Return (X, Y) of the center of cell containing provided text 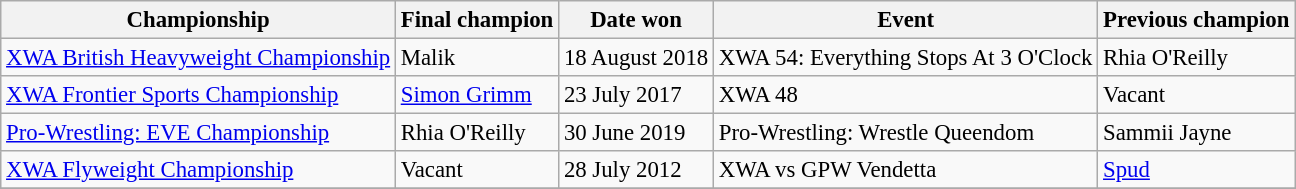
30 June 2019 (636, 133)
18 August 2018 (636, 58)
Spud (1196, 170)
Date won (636, 20)
Sammii Jayne (1196, 133)
XWA 48 (905, 95)
Malik (476, 58)
Event (905, 20)
28 July 2012 (636, 170)
XWA 54: Everything Stops At 3 O'Clock (905, 58)
Championship (198, 20)
Pro-Wrestling: EVE Championship (198, 133)
XWA British Heavyweight Championship (198, 58)
Final champion (476, 20)
Simon Grimm (476, 95)
23 July 2017 (636, 95)
XWA vs GPW Vendetta (905, 170)
XWA Flyweight Championship (198, 170)
Previous champion (1196, 20)
XWA Frontier Sports Championship (198, 95)
Pro-Wrestling: Wrestle Queendom (905, 133)
